From the cell containing the given text, extract its center point as (X, Y) coordinate. 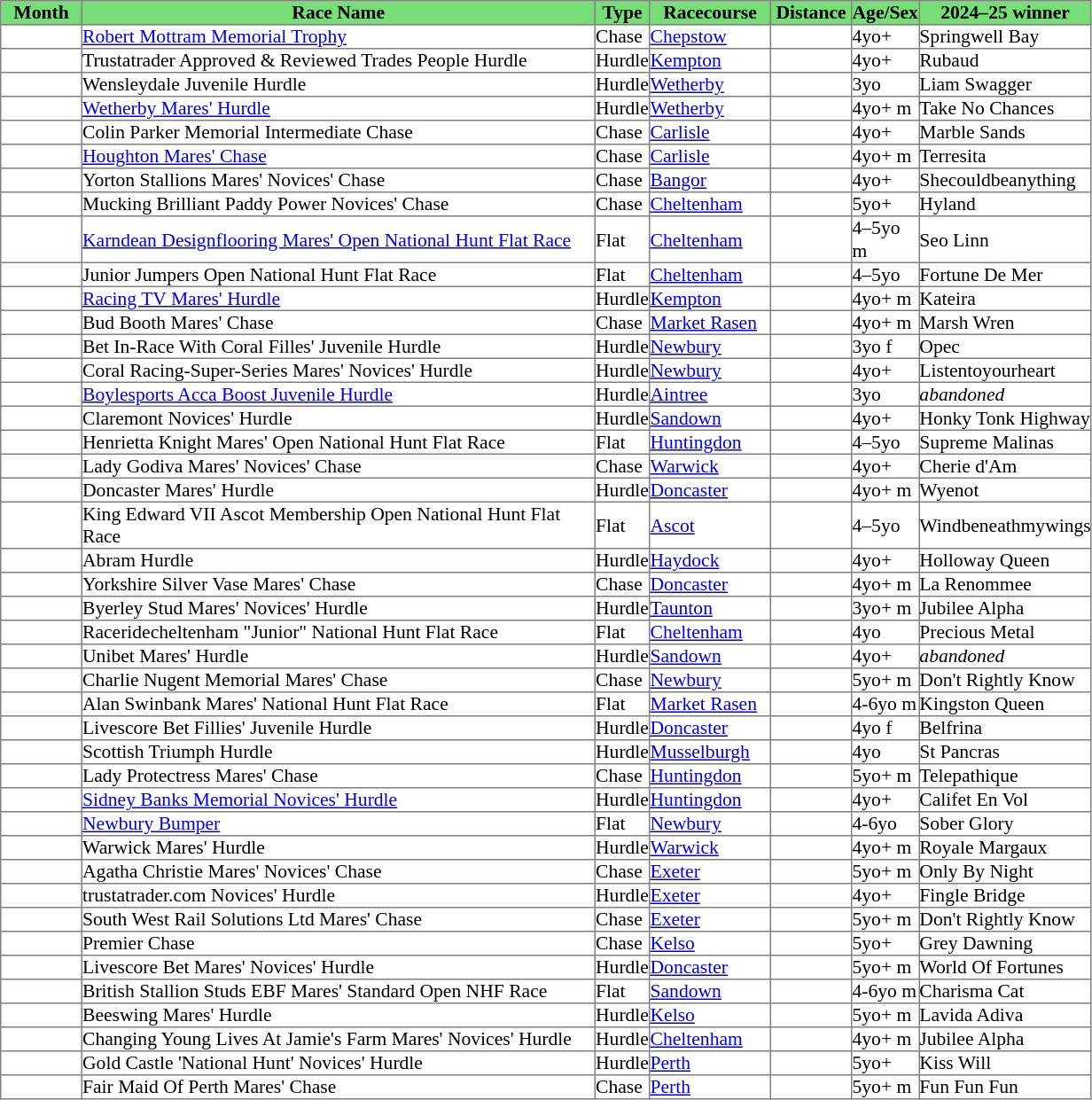
Chepstow (710, 37)
King Edward VII Ascot Membership Open National Hunt Flat Race (339, 525)
Marble Sands (1005, 133)
Shecouldbeanything (1005, 181)
Wensleydale Juvenile Hurdle (339, 85)
3yo f (885, 346)
Newbury Bumper (339, 824)
Boylesports Acca Boost Juvenile Hurdle (339, 394)
Beeswing Mares' Hurdle (339, 1016)
Musselburgh (710, 752)
Livescore Bet Fillies' Juvenile Hurdle (339, 729)
Fun Fun Fun (1005, 1087)
Kateira (1005, 298)
Royale Margaux (1005, 847)
Yorton Stallions Mares' Novices' Chase (339, 181)
Wetherby Mares' Hurdle (339, 108)
Kingston Queen (1005, 704)
Abram Hurdle (339, 560)
Telepathique (1005, 776)
Type (622, 12)
Supreme Malinas (1005, 441)
Cherie d'Am (1005, 466)
Bud Booth Mares' Chase (339, 323)
La Renommee (1005, 585)
Fingle Bridge (1005, 895)
Windbeneathmywings (1005, 525)
Alan Swinbank Mares' National Hunt Flat Race (339, 704)
2024–25 winner (1005, 12)
Califet En Vol (1005, 800)
Claremont Novices' Hurdle (339, 418)
Ascot (710, 525)
Racecourse (710, 12)
Terresita (1005, 156)
Lady Godiva Mares' Novices' Chase (339, 466)
Listentoyourheart (1005, 371)
Colin Parker Memorial Intermediate Chase (339, 133)
Unibet Mares' Hurdle (339, 656)
Junior Jumpers Open National Hunt Flat Race (339, 275)
Honky Tonk Highway (1005, 418)
Changing Young Lives At Jamie's Farm Mares' Novices' Hurdle (339, 1039)
Belfrina (1005, 729)
Scottish Triumph Hurdle (339, 752)
Take No Chances (1005, 108)
Marsh Wren (1005, 323)
St Pancras (1005, 752)
Liam Swagger (1005, 85)
Bet In-Race With Coral Filles' Juvenile Hurdle (339, 346)
Grey Dawning (1005, 943)
Henrietta Knight Mares' Open National Hunt Flat Race (339, 441)
Warwick Mares' Hurdle (339, 847)
Precious Metal (1005, 633)
Taunton (710, 608)
Lady Protectress Mares' Chase (339, 776)
Karndean Designflooring Mares' Open National Hunt Flat Race (339, 239)
Sidney Banks Memorial Novices' Hurdle (339, 800)
Doncaster Mares' Hurdle (339, 489)
British Stallion Studs EBF Mares' Standard Open NHF Race (339, 991)
Rubaud (1005, 60)
3yo+ m (885, 608)
Premier Chase (339, 943)
Fortune De Mer (1005, 275)
Haydock (710, 560)
Seo Linn (1005, 239)
Mucking Brilliant Paddy Power Novices' Chase (339, 204)
Age/Sex (885, 12)
Bangor (710, 181)
4yo f (885, 729)
Month (42, 12)
South West Rail Solutions Ltd Mares' Chase (339, 920)
4–5yo m (885, 239)
Trustatrader Approved & Reviewed Trades People Hurdle (339, 60)
Yorkshire Silver Vase Mares' Chase (339, 585)
Charlie Nugent Memorial Mares' Chase (339, 681)
Racing TV Mares' Hurdle (339, 298)
Lavida Adiva (1005, 1016)
trustatrader.com Novices' Hurdle (339, 895)
Agatha Christie Mares' Novices' Chase (339, 872)
Holloway Queen (1005, 560)
Coral Racing-Super-Series Mares' Novices' Hurdle (339, 371)
Byerley Stud Mares' Novices' Hurdle (339, 608)
Aintree (710, 394)
Robert Mottram Memorial Trophy (339, 37)
Livescore Bet Mares' Novices' Hurdle (339, 968)
Distance (811, 12)
World Of Fortunes (1005, 968)
Sober Glory (1005, 824)
4-6yo (885, 824)
Charisma Cat (1005, 991)
Race Name (339, 12)
Springwell Bay (1005, 37)
Gold Castle 'National Hunt' Novices' Hurdle (339, 1064)
Wyenot (1005, 489)
Hyland (1005, 204)
Only By Night (1005, 872)
Houghton Mares' Chase (339, 156)
Raceridecheltenham "Junior" National Hunt Flat Race (339, 633)
Fair Maid Of Perth Mares' Chase (339, 1087)
Opec (1005, 346)
Kiss Will (1005, 1064)
